Determine the [x, y] coordinate at the center of the cell enclosing the given text.  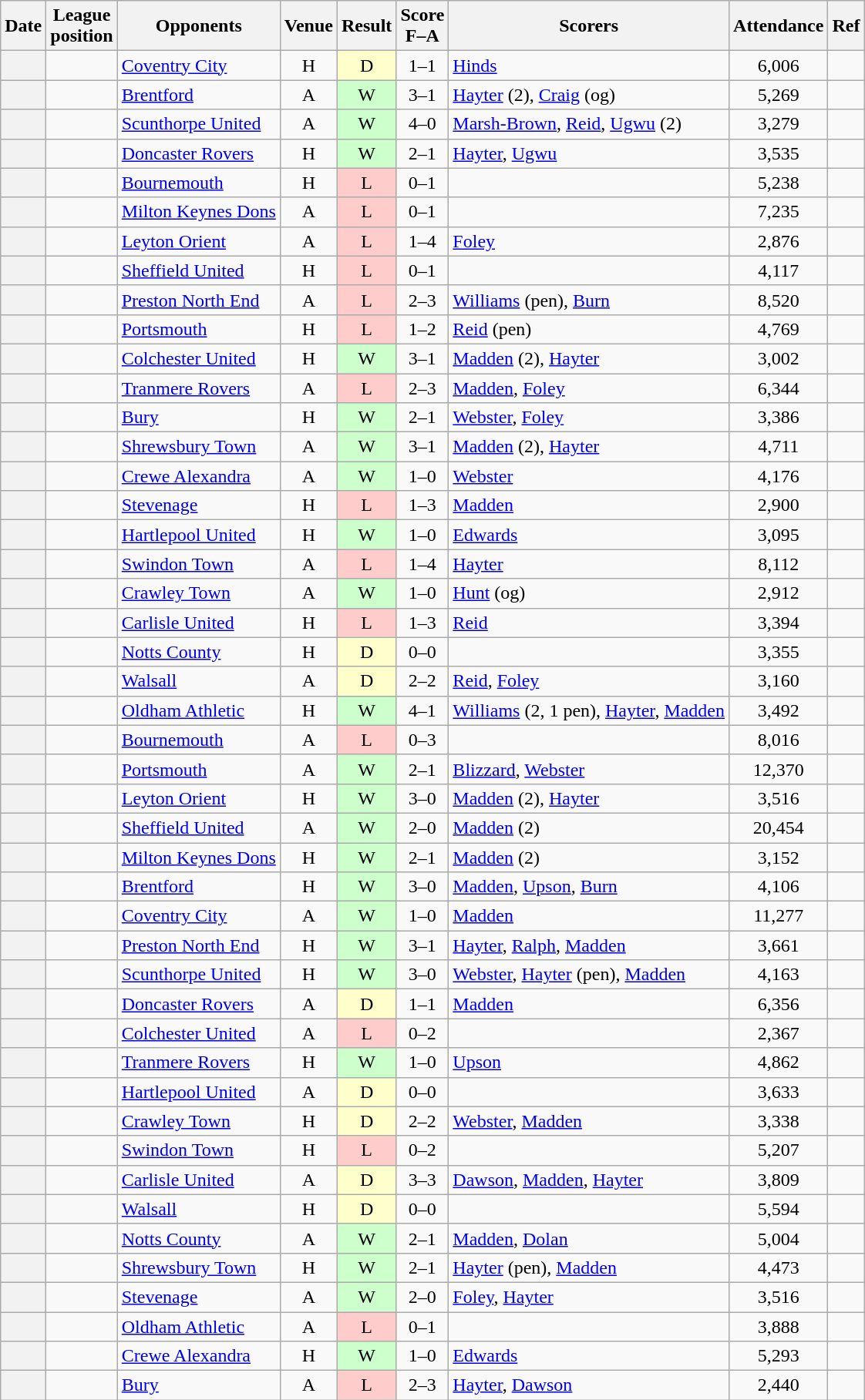
7,235 [779, 212]
6,356 [779, 1004]
3,661 [779, 945]
3,160 [779, 681]
20,454 [779, 828]
ScoreF–A [422, 26]
Hayter (pen), Madden [589, 1267]
0–3 [422, 740]
3,002 [779, 358]
Result [366, 26]
11,277 [779, 916]
Blizzard, Webster [589, 769]
Madden, Dolan [589, 1238]
3,152 [779, 858]
4,163 [779, 975]
3,535 [779, 153]
Hayter [589, 564]
1–2 [422, 329]
5,207 [779, 1150]
6,344 [779, 388]
2,367 [779, 1033]
Dawson, Madden, Hayter [589, 1180]
3,386 [779, 418]
4,106 [779, 887]
3,095 [779, 535]
Date [23, 26]
3,338 [779, 1121]
3,394 [779, 623]
Hayter, Ralph, Madden [589, 945]
Williams (pen), Burn [589, 300]
2,900 [779, 505]
Reid, Foley [589, 681]
Williams (2, 1 pen), Hayter, Madden [589, 710]
8,016 [779, 740]
Scorers [589, 26]
5,004 [779, 1238]
2,876 [779, 241]
3,492 [779, 710]
Marsh-Brown, Reid, Ugwu (2) [589, 124]
2,912 [779, 593]
Madden, Foley [589, 388]
Webster, Hayter (pen), Madden [589, 975]
Opponents [199, 26]
8,112 [779, 564]
8,520 [779, 300]
Webster, Madden [589, 1121]
12,370 [779, 769]
3–3 [422, 1180]
3,809 [779, 1180]
4,473 [779, 1267]
Ref [846, 26]
5,269 [779, 95]
Hinds [589, 65]
4,862 [779, 1063]
Webster, Foley [589, 418]
Attendance [779, 26]
5,594 [779, 1209]
Reid [589, 623]
2,440 [779, 1385]
Hayter, Ugwu [589, 153]
Foley [589, 241]
Upson [589, 1063]
3,279 [779, 124]
4,769 [779, 329]
Webster [589, 476]
Leagueposition [82, 26]
3,633 [779, 1092]
4–0 [422, 124]
4–1 [422, 710]
6,006 [779, 65]
Foley, Hayter [589, 1297]
4,117 [779, 270]
3,888 [779, 1326]
4,711 [779, 447]
Madden, Upson, Burn [589, 887]
Hayter (2), Craig (og) [589, 95]
4,176 [779, 476]
Hunt (og) [589, 593]
Reid (pen) [589, 329]
3,355 [779, 652]
Venue [308, 26]
5,293 [779, 1356]
5,238 [779, 183]
Hayter, Dawson [589, 1385]
